For the text-containing cell, return its midpoint in [X, Y] coordinate format. 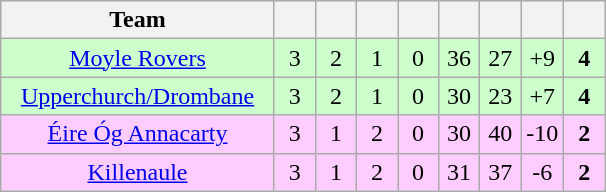
Éire Óg Annacarty [138, 134]
Upperchurch/Drombane [138, 96]
27 [500, 58]
36 [460, 58]
-10 [542, 134]
23 [500, 96]
31 [460, 172]
-6 [542, 172]
+7 [542, 96]
37 [500, 172]
40 [500, 134]
+9 [542, 58]
Killenaule [138, 172]
Moyle Rovers [138, 58]
Team [138, 20]
